Return (x, y) of the center of cell containing provided text 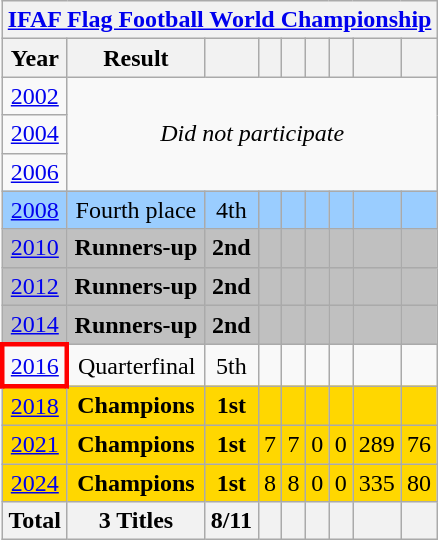
2016 (34, 366)
8/11 (231, 521)
2004 (34, 134)
2012 (34, 286)
2018 (34, 406)
80 (419, 483)
2014 (34, 325)
4th (231, 210)
2024 (34, 483)
Did not participate (252, 134)
Fourth place (136, 210)
3 Titles (136, 521)
Year (34, 58)
289 (377, 444)
Result (136, 58)
Quarterfinal (136, 366)
2002 (34, 96)
2006 (34, 172)
76 (419, 444)
2010 (34, 248)
2008 (34, 210)
335 (377, 483)
5th (231, 366)
Total (34, 521)
2021 (34, 444)
IFAF Flag Football World Championship (220, 20)
